Search for the cell housing the specified text and yield its [x, y] center coordinate. 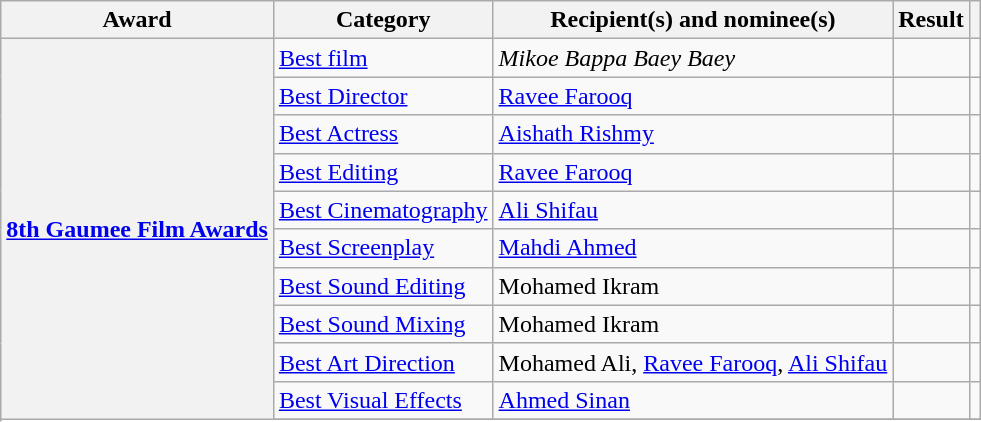
Best Editing [383, 172]
Mohamed Ali, Ravee Farooq, Ali Shifau [693, 362]
Best Visual Effects [383, 400]
Category [383, 20]
Best Director [383, 96]
Recipient(s) and nominee(s) [693, 20]
8th Gaumee Film Awards [138, 230]
Ahmed Sinan [693, 400]
Mikoe Bappa Baey Baey [693, 58]
Best film [383, 58]
Best Actress [383, 134]
Best Sound Editing [383, 286]
Mahdi Ahmed [693, 248]
Ali Shifau [693, 210]
Award [138, 20]
Best Art Direction [383, 362]
Result [931, 20]
Best Sound Mixing [383, 324]
Best Screenplay [383, 248]
Best Cinematography [383, 210]
Aishath Rishmy [693, 134]
